Determine the [x, y] coordinate at the center of the cell enclosing the given text.  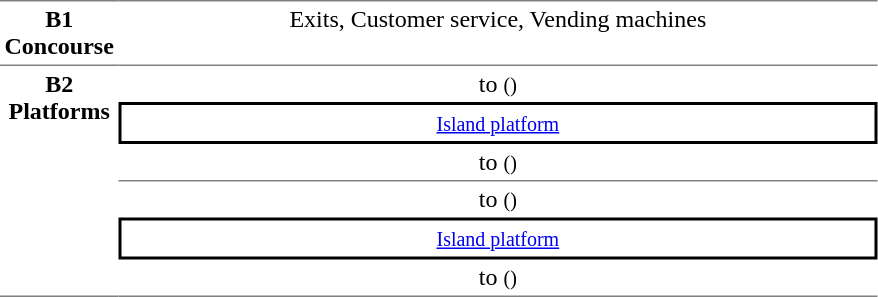
B1Concourse [59, 32]
Exits, Customer service, Vending machines [498, 32]
B2Platforms [59, 180]
